Scan for the cell matching the given text and deliver its (x, y) coordinate at center. 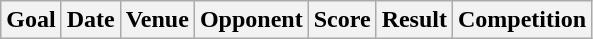
Venue (157, 20)
Result (414, 20)
Date (90, 20)
Score (342, 20)
Goal (31, 20)
Opponent (251, 20)
Competition (522, 20)
